Extract the [X, Y] coordinate from the center of the cell holding the provided text.  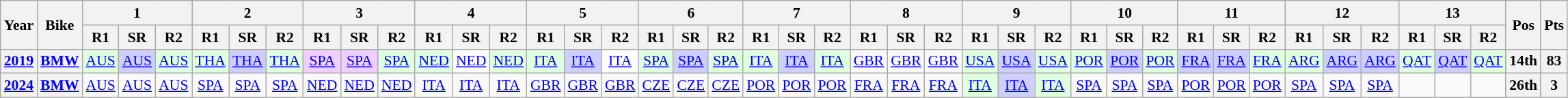
14th [1523, 61]
7 [796, 13]
11 [1231, 13]
26th [1523, 86]
13 [1452, 13]
Year [19, 24]
Bike [59, 24]
Pts [1554, 24]
2 [247, 13]
Pos [1523, 24]
2024 [19, 86]
5 [583, 13]
8 [906, 13]
4 [470, 13]
1 [137, 13]
9 [1016, 13]
83 [1554, 61]
12 [1342, 13]
2019 [19, 61]
6 [690, 13]
10 [1124, 13]
